Find where the given text appears and provide that cell's center as [x, y] coordinate. 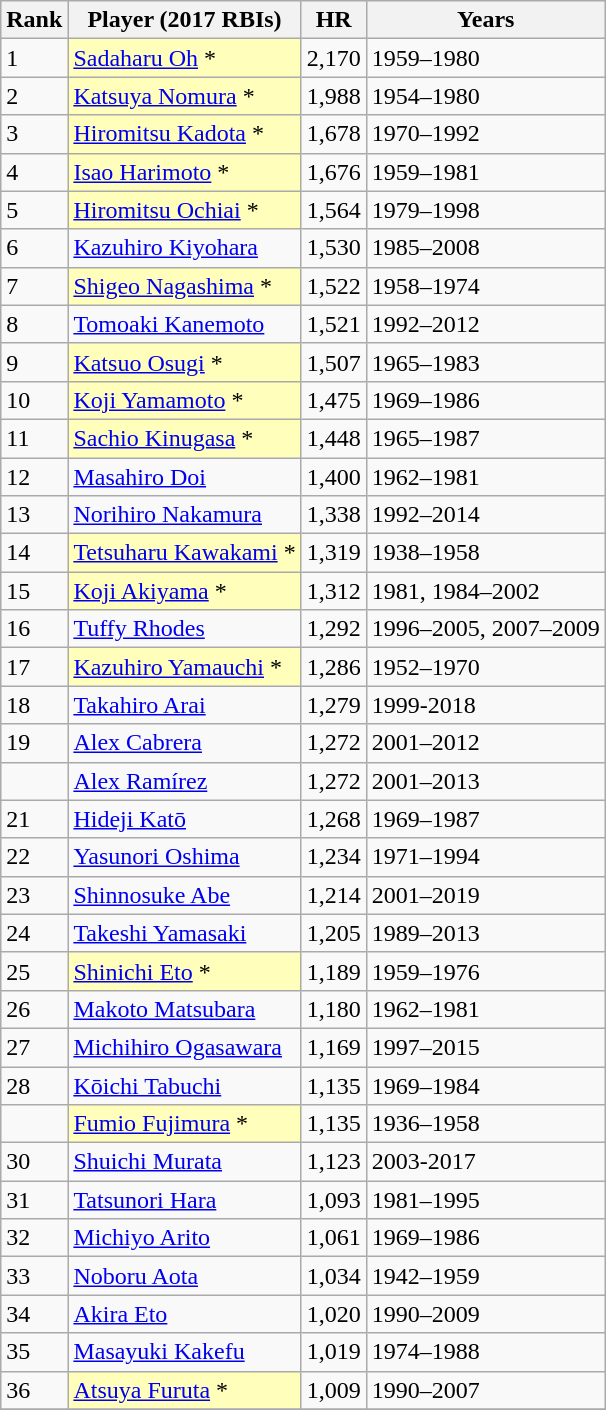
1,169 [334, 1047]
1,678 [334, 134]
25 [34, 971]
32 [34, 1238]
Akira Eto [184, 1314]
Shigeo Nagashima * [184, 286]
1,061 [334, 1238]
1,020 [334, 1314]
1,475 [334, 400]
11 [34, 438]
Fumio Fujimura * [184, 1124]
1985–2008 [486, 248]
31 [34, 1200]
Kazuhiro Kiyohara [184, 248]
1992–2014 [486, 515]
Shuichi Murata [184, 1162]
1,530 [334, 248]
1938–1958 [486, 553]
Kazuhiro Yamauchi * [184, 667]
7 [34, 286]
2001–2013 [486, 781]
12 [34, 477]
16 [34, 629]
33 [34, 1276]
1990–2007 [486, 1390]
Michihiro Ogasawara [184, 1047]
Masayuki Kakefu [184, 1352]
1981–1995 [486, 1200]
Katsuo Osugi * [184, 362]
1952–1970 [486, 667]
18 [34, 705]
10 [34, 400]
13 [34, 515]
1971–1994 [486, 857]
2,170 [334, 58]
1 [34, 58]
1969–1987 [486, 819]
5 [34, 210]
1959–1976 [486, 971]
1999-2018 [486, 705]
Makoto Matsubara [184, 1009]
2003-2017 [486, 1162]
Norihiro Nakamura [184, 515]
Shinichi Eto * [184, 971]
Rank [34, 20]
14 [34, 553]
1959–1980 [486, 58]
1954–1980 [486, 96]
1,312 [334, 591]
Tuffy Rhodes [184, 629]
1992–2012 [486, 324]
1979–1998 [486, 210]
Hiromitsu Ochiai * [184, 210]
Years [486, 20]
1942–1959 [486, 1276]
1,522 [334, 286]
1958–1974 [486, 286]
1965–1987 [486, 438]
Isao Harimoto * [184, 172]
34 [34, 1314]
Masahiro Doi [184, 477]
Hideji Katō [184, 819]
Koji Akiyama * [184, 591]
1,019 [334, 1352]
Atsuya Furuta * [184, 1390]
Player (2017 RBIs) [184, 20]
1,279 [334, 705]
Noboru Aota [184, 1276]
1,676 [334, 172]
2 [34, 96]
Yasunori Oshima [184, 857]
1,034 [334, 1276]
Alex Ramírez [184, 781]
1990–2009 [486, 1314]
1,214 [334, 895]
19 [34, 743]
1,189 [334, 971]
1,123 [334, 1162]
Sachio Kinugasa * [184, 438]
1996–2005, 2007–2009 [486, 629]
Koji Yamamoto * [184, 400]
9 [34, 362]
4 [34, 172]
1,234 [334, 857]
27 [34, 1047]
Tatsunori Hara [184, 1200]
1,292 [334, 629]
1,205 [334, 933]
8 [34, 324]
HR [334, 20]
Sadaharu Oh * [184, 58]
1,286 [334, 667]
1959–1981 [486, 172]
1,400 [334, 477]
1,988 [334, 96]
1,319 [334, 553]
Kōichi Tabuchi [184, 1085]
36 [34, 1390]
23 [34, 895]
Tetsuharu Kawakami * [184, 553]
1,448 [334, 438]
1,338 [334, 515]
Shinnosuke Abe [184, 895]
22 [34, 857]
30 [34, 1162]
1,521 [334, 324]
1,268 [334, 819]
1997–2015 [486, 1047]
1,564 [334, 210]
2001–2012 [486, 743]
Katsuya Nomura * [184, 96]
1974–1988 [486, 1352]
35 [34, 1352]
Michiyo Arito [184, 1238]
1989–2013 [486, 933]
1981, 1984–2002 [486, 591]
1936–1958 [486, 1124]
1969–1984 [486, 1085]
6 [34, 248]
3 [34, 134]
Alex Cabrera [184, 743]
1,093 [334, 1200]
1,009 [334, 1390]
2001–2019 [486, 895]
Takeshi Yamasaki [184, 933]
1,507 [334, 362]
1,180 [334, 1009]
1965–1983 [486, 362]
Tomoaki Kanemoto [184, 324]
28 [34, 1085]
24 [34, 933]
17 [34, 667]
15 [34, 591]
Hiromitsu Kadota * [184, 134]
26 [34, 1009]
1970–1992 [486, 134]
21 [34, 819]
Takahiro Arai [184, 705]
